Return the (X, Y) coordinate for the center point of the cell that contains the specified text.  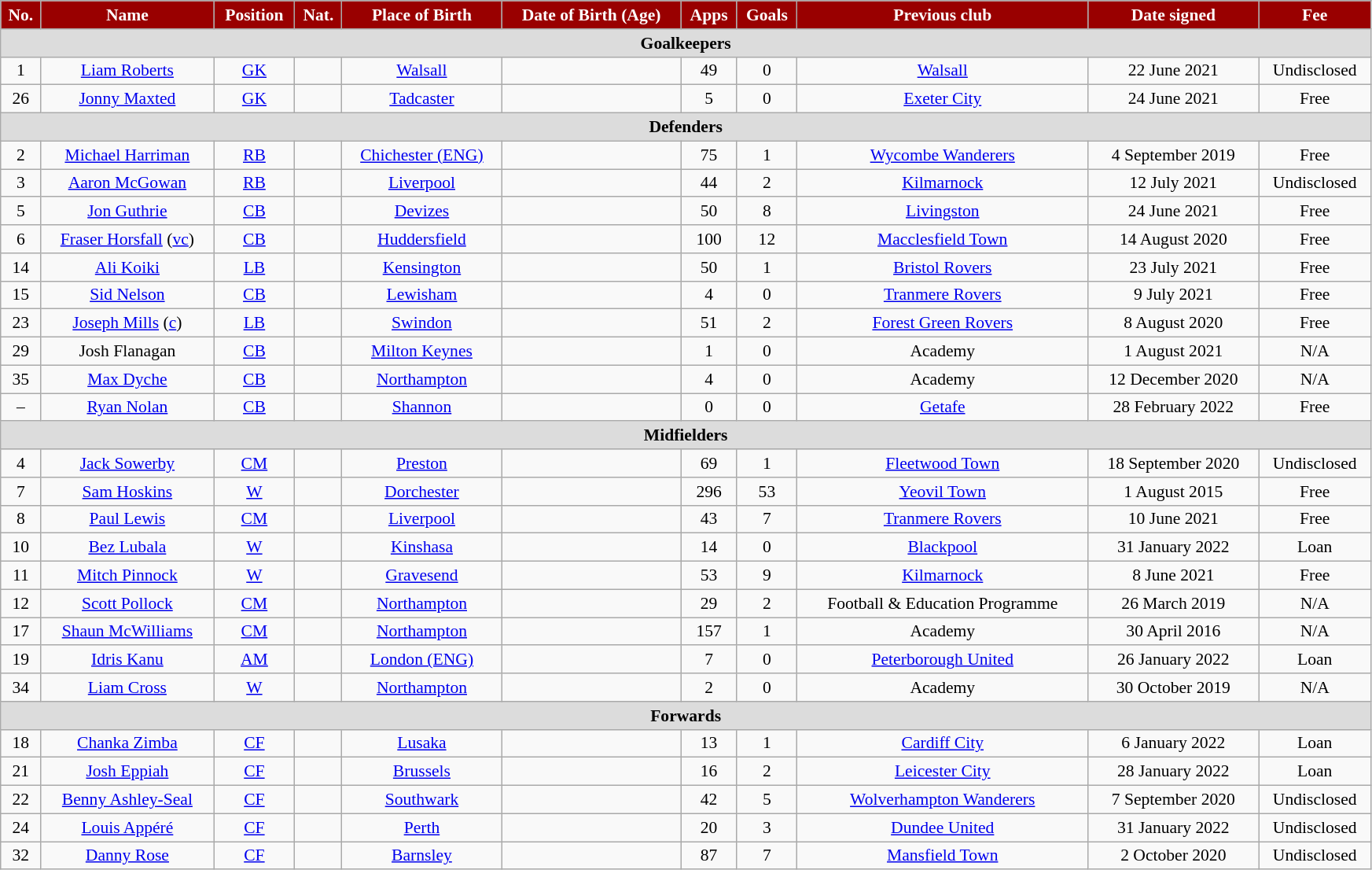
49 (709, 71)
Mansfield Town (943, 856)
Max Dyche (127, 379)
19 (20, 660)
Peterborough United (943, 660)
26 March 2019 (1173, 603)
Josh Flanagan (127, 352)
Tadcaster (421, 99)
10 (20, 547)
26 January 2022 (1173, 660)
Danny Rose (127, 856)
8 June 2021 (1173, 576)
100 (709, 239)
Lewisham (421, 295)
22 (20, 800)
Jon Guthrie (127, 212)
AM (255, 660)
28 January 2022 (1173, 772)
Michael Harriman (127, 155)
Josh Eppiah (127, 772)
Devizes (421, 212)
Fee (1315, 15)
Leicester City (943, 772)
Benny Ashley-Seal (127, 800)
22 June 2021 (1173, 71)
Forwards (686, 716)
Mitch Pinnock (127, 576)
Goals (767, 15)
Shannon (421, 407)
1 August 2021 (1173, 352)
Dorchester (421, 492)
Swindon (421, 323)
Fraser Horsfall (vc) (127, 239)
28 February 2022 (1173, 407)
Place of Birth (421, 15)
Date signed (1173, 15)
75 (709, 155)
Position (255, 15)
Getafe (943, 407)
12 December 2020 (1173, 379)
Chichester (ENG) (421, 155)
– (20, 407)
16 (709, 772)
Previous club (943, 15)
30 April 2016 (1173, 632)
Aaron McGowan (127, 183)
Gravesend (421, 576)
Cardiff City (943, 743)
17 (20, 632)
Defenders (686, 127)
21 (20, 772)
Apps (709, 15)
10 June 2021 (1173, 519)
9 July 2021 (1173, 295)
Southwark (421, 800)
7 September 2020 (1173, 800)
Blackpool (943, 547)
Bristol Rovers (943, 267)
London (ENG) (421, 660)
Kinshasa (421, 547)
Lusaka (421, 743)
Sid Nelson (127, 295)
Chanka Zimba (127, 743)
Macclesfield Town (943, 239)
Yeovil Town (943, 492)
Jack Sowerby (127, 463)
2 October 2020 (1173, 856)
35 (20, 379)
Ali Koiki (127, 267)
296 (709, 492)
34 (20, 688)
Liam Roberts (127, 71)
Liam Cross (127, 688)
14 August 2020 (1173, 239)
24 (20, 828)
26 (20, 99)
157 (709, 632)
Wycombe Wanderers (943, 155)
Huddersfield (421, 239)
6 January 2022 (1173, 743)
Shaun McWilliams (127, 632)
18 (20, 743)
8 August 2020 (1173, 323)
Barnsley (421, 856)
18 September 2020 (1173, 463)
Dundee United (943, 828)
Sam Hoskins (127, 492)
Name (127, 15)
Livingston (943, 212)
30 October 2019 (1173, 688)
Milton Keynes (421, 352)
51 (709, 323)
Ryan Nolan (127, 407)
32 (20, 856)
42 (709, 800)
1 August 2015 (1173, 492)
Wolverhampton Wanderers (943, 800)
Brussels (421, 772)
43 (709, 519)
Date of Birth (Age) (591, 15)
87 (709, 856)
Nat. (318, 15)
Joseph Mills (c) (127, 323)
23 (20, 323)
Midfielders (686, 436)
Perth (421, 828)
69 (709, 463)
15 (20, 295)
6 (20, 239)
Idris Kanu (127, 660)
11 (20, 576)
Goalkeepers (686, 43)
No. (20, 15)
Forest Green Rovers (943, 323)
Paul Lewis (127, 519)
23 July 2021 (1173, 267)
44 (709, 183)
Fleetwood Town (943, 463)
13 (709, 743)
9 (767, 576)
Preston (421, 463)
Kensington (421, 267)
Bez Lubala (127, 547)
Scott Pollock (127, 603)
4 September 2019 (1173, 155)
Football & Education Programme (943, 603)
12 July 2021 (1173, 183)
Louis Appéré (127, 828)
20 (709, 828)
Exeter City (943, 99)
Jonny Maxted (127, 99)
